Extract the [x, y] coordinate from the center of the cell holding the provided text.  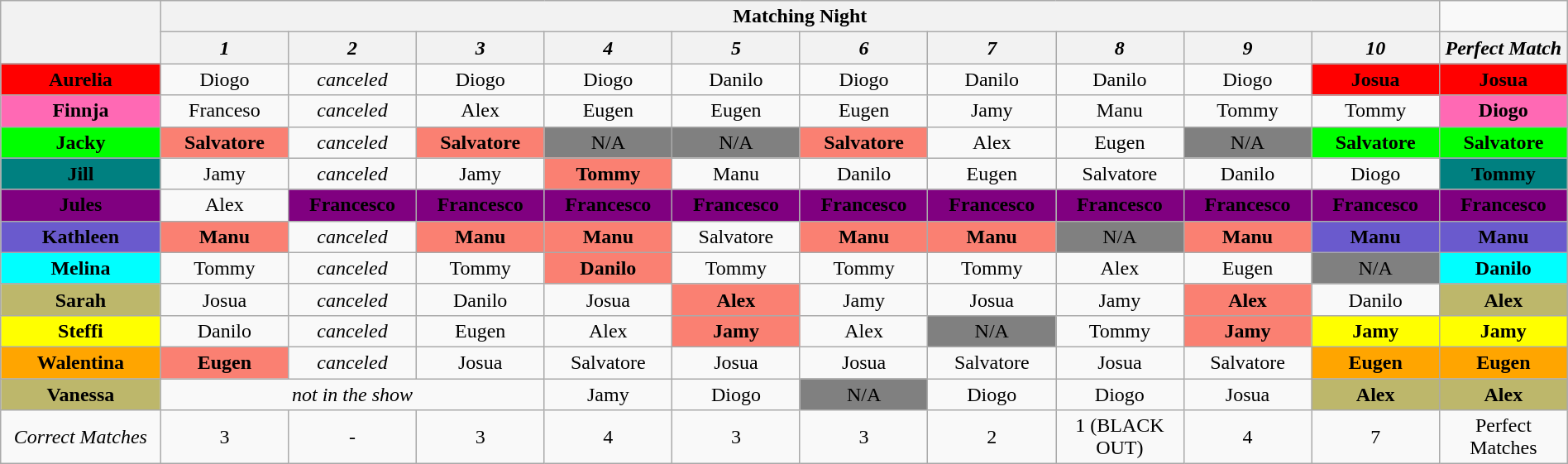
Aurelia [81, 79]
Finnja [81, 111]
5 [736, 48]
9 [1247, 48]
Franceso [225, 111]
6 [863, 48]
Vanessa [81, 395]
Matching Night [800, 17]
1 [225, 48]
8 [1120, 48]
Perfect Match [1503, 48]
Melina [81, 268]
Walentina [81, 362]
Steffi [81, 331]
Kathleen [81, 237]
Sarah [81, 299]
Perfect Matches [1503, 437]
Jill [81, 174]
10 [1376, 48]
1 (BLACK OUT) [1120, 437]
not in the show [352, 395]
Correct Matches [81, 437]
- [352, 437]
Jules [81, 205]
Jacky [81, 142]
